Return the [X, Y] coordinate for the center point of the cell that contains the specified text.  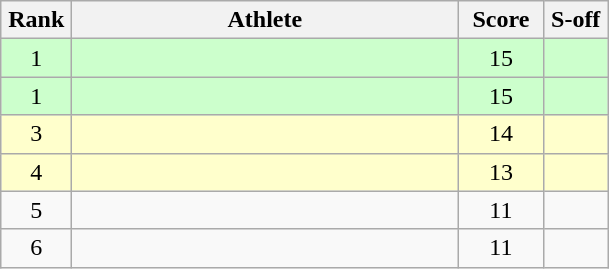
Athlete [265, 20]
Rank [36, 20]
5 [36, 210]
S-off [576, 20]
13 [501, 172]
3 [36, 134]
Score [501, 20]
6 [36, 248]
4 [36, 172]
14 [501, 134]
